Extract the (x, y) coordinate from the center of the cell holding the provided text.  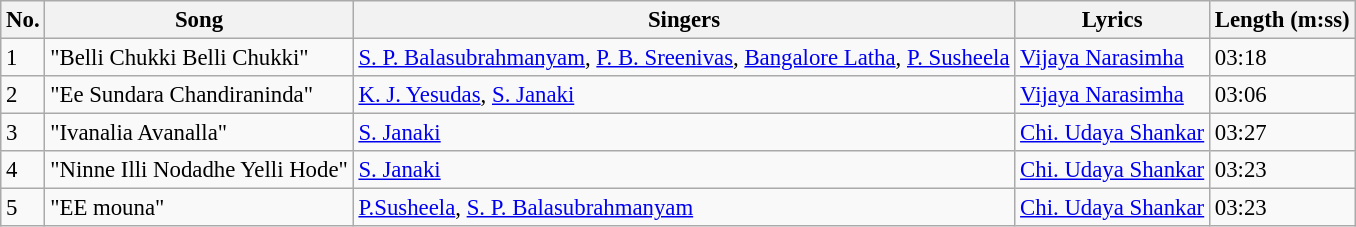
4 (23, 170)
Singers (684, 20)
K. J. Yesudas, S. Janaki (684, 95)
No. (23, 20)
P.Susheela, S. P. Balasubrahmanyam (684, 208)
"Ninne Illi Nodadhe Yelli Hode" (199, 170)
"EE mouna" (199, 208)
"Ee Sundara Chandiraninda" (199, 95)
03:27 (1282, 133)
03:18 (1282, 58)
3 (23, 133)
1 (23, 58)
S. P. Balasubrahmanyam, P. B. Sreenivas, Bangalore Latha, P. Susheela (684, 58)
Length (m:ss) (1282, 20)
"Belli Chukki Belli Chukki" (199, 58)
03:06 (1282, 95)
Lyrics (1112, 20)
Song (199, 20)
"Ivanalia Avanalla" (199, 133)
2 (23, 95)
5 (23, 208)
